Extract the [x, y] coordinate from the center of the cell holding the provided text.  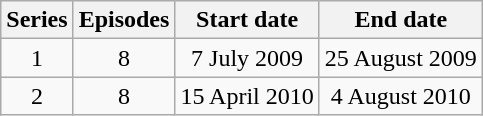
Episodes [124, 20]
25 August 2009 [400, 58]
15 April 2010 [247, 96]
1 [37, 58]
7 July 2009 [247, 58]
Series [37, 20]
End date [400, 20]
Start date [247, 20]
4 August 2010 [400, 96]
2 [37, 96]
